From the cell containing the given text, extract its center point as (X, Y) coordinate. 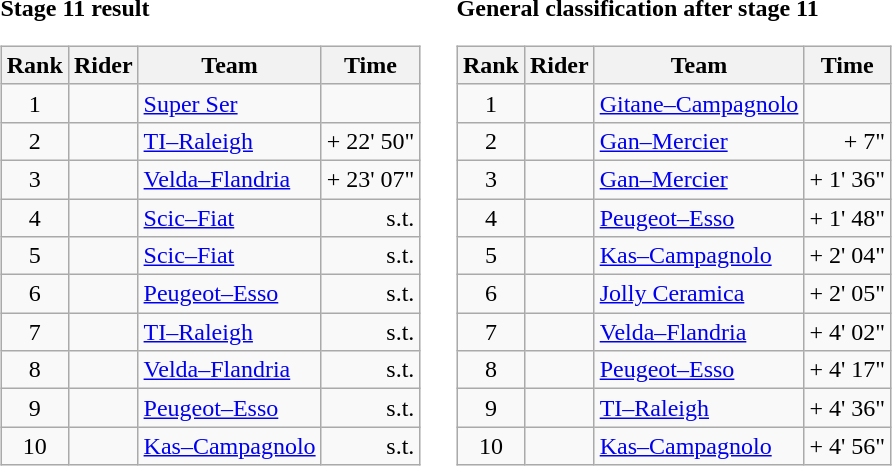
+ 4' 02" (848, 332)
+ 1' 48" (848, 217)
Gitane–Campagnolo (699, 103)
+ 4' 17" (848, 370)
Super Ser (230, 103)
Jolly Ceramica (699, 294)
+ 7" (848, 141)
+ 2' 04" (848, 256)
+ 23' 07" (370, 179)
+ 1' 36" (848, 179)
+ 2' 05" (848, 294)
+ 4' 36" (848, 408)
+ 22' 50" (370, 141)
+ 4' 56" (848, 446)
